Extract the [X, Y] coordinate from the center of the cell holding the provided text.  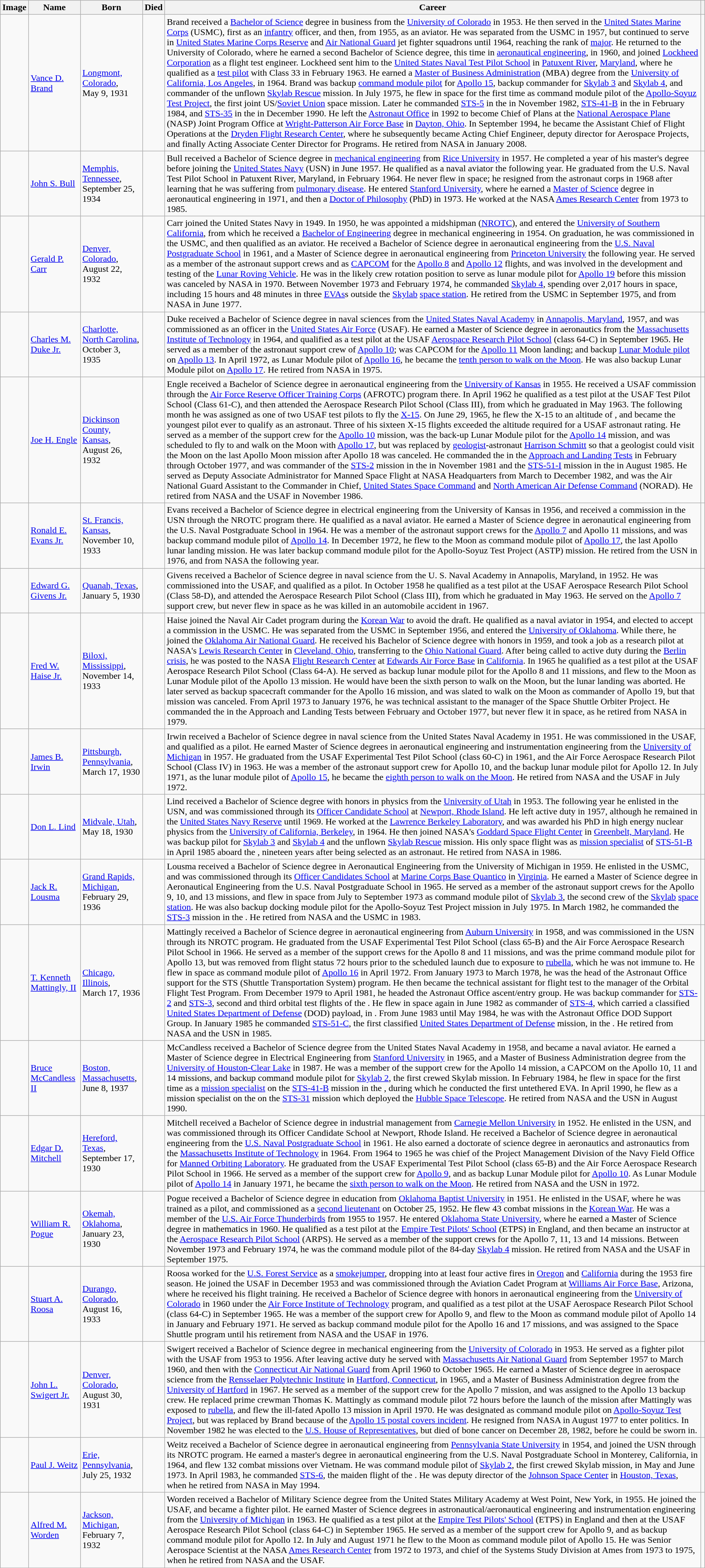
Paul J. Weitz [54, 1465]
Don L. Lind [54, 827]
Chicago, Illinois,March 17, 1936 [111, 983]
John L. Swigert Jr. [54, 1390]
Gerald P. Carr [54, 264]
Edward G. Givens Jr. [54, 590]
Erie, Pennsylvania,July 25, 1932 [111, 1465]
Midvale, Utah, May 18, 1930 [111, 827]
Joe H. Engle [54, 440]
Grand Rapids, Michigan,February 29, 1936 [111, 891]
Dickinson County, Kansas, August 26, 1932 [111, 440]
Memphis, Tennessee,September 25, 1934 [111, 184]
Charles M. Duke Jr. [54, 344]
William R. Pogue [54, 1229]
Name [54, 8]
Ronald E. Evans Jr. [54, 535]
Edgar D. Mitchell [54, 1154]
Boston, Massachusetts,June 8, 1937 [111, 1078]
Quanah, Texas, January 5, 1930 [111, 590]
Died [154, 8]
Okemah, Oklahoma,January 23, 1930 [111, 1229]
Charlotte, North Carolina, October 3, 1935 [111, 344]
Denver, Colorado,August 30, 1931 [111, 1390]
John S. Bull [54, 184]
Pittsburgh, Pennsylvania,March 17, 1930 [111, 761]
Biloxi, Mississippi,November 14, 1933 [111, 671]
Vance D. Brand [54, 83]
Durango, Colorado,August 16, 1933 [111, 1304]
Stuart A. Roosa [54, 1304]
Jack R. Lousma [54, 891]
Jackson, Michigan,February 7, 1932 [111, 1530]
Longmont, Colorado,May 9, 1931 [111, 83]
Born [111, 8]
Career [432, 8]
T. Kenneth Mattingly, II [54, 983]
Image [14, 8]
St. Francis, Kansas,November 10, 1933 [111, 535]
James B. Irwin [54, 761]
Denver, Colorado,August 22, 1932 [111, 264]
Alfred M. Worden [54, 1530]
Bruce McCandless II [54, 1078]
Hereford, Texas,September 17, 1930 [111, 1154]
Fred W. Haise Jr. [54, 671]
